Return [x, y] of the center of cell containing provided text 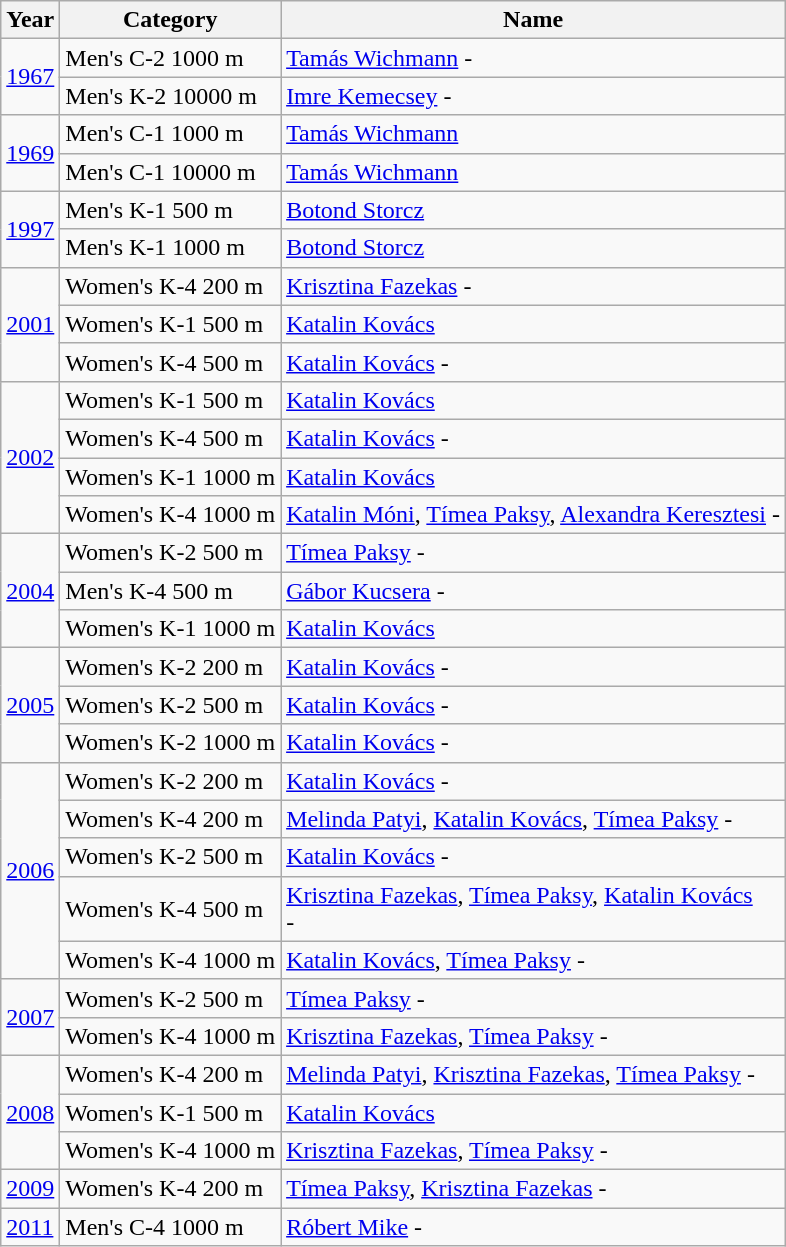
2009 [30, 1189]
Melinda Patyi, Katalin Kovács, Tímea Paksy - [534, 819]
Men's K-1 1000 m [170, 248]
Imre Kemecsey - [534, 96]
Katalin Kovács, Tímea Paksy - [534, 960]
Krisztina Fazekas - [534, 286]
1969 [30, 153]
2002 [30, 457]
Melinda Patyi, Krisztina Fazekas, Tímea Paksy - [534, 1074]
Year [30, 20]
Men's K-2 10000 m [170, 96]
2004 [30, 591]
Men's C-4 1000 m [170, 1227]
2001 [30, 324]
Name [534, 20]
2011 [30, 1227]
2006 [30, 870]
Men's C-1 1000 m [170, 134]
2008 [30, 1112]
Tamás Wichmann - [534, 58]
Katalin Móni, Tímea Paksy, Alexandra Keresztesi - [534, 515]
Category [170, 20]
Tímea Paksy, Krisztina Fazekas - [534, 1189]
Gábor Kucsera - [534, 591]
2007 [30, 1017]
Men's C-1 10000 m [170, 172]
Men's C-2 1000 m [170, 58]
1997 [30, 229]
Krisztina Fazekas, Tímea Paksy, Katalin Kovács- [534, 908]
Men's K-4 500 m [170, 591]
Women's K-2 1000 m [170, 743]
2005 [30, 705]
1967 [30, 77]
Men's K-1 500 m [170, 210]
Róbert Mike - [534, 1227]
